Extract the [X, Y] coordinate from the center of the cell holding the provided text.  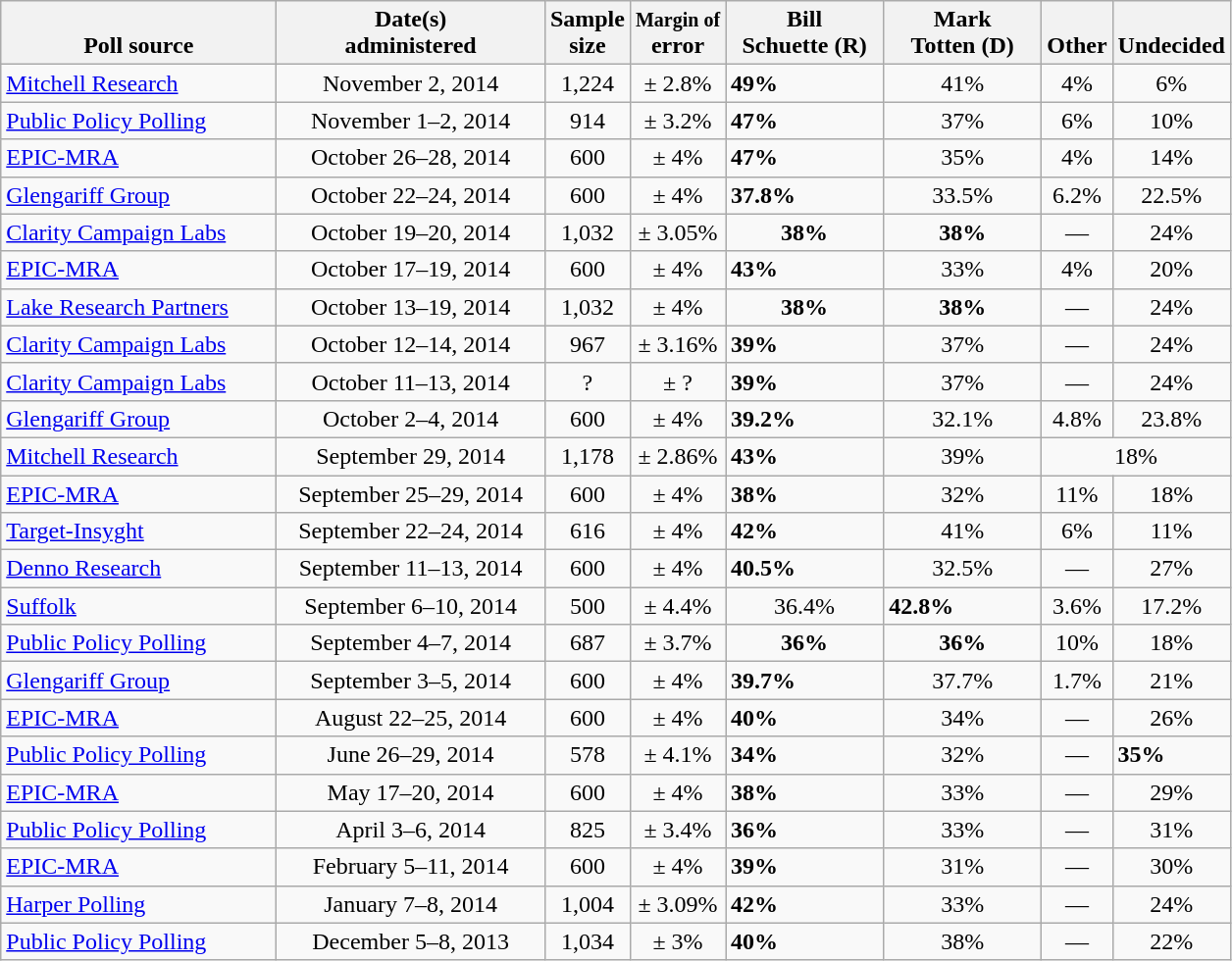
Harper Polling [139, 904]
September 4–7, 2014 [411, 643]
4.8% [1077, 419]
October 17–19, 2014 [411, 270]
September 11–13, 2014 [411, 569]
October 11–13, 2014 [411, 381]
October 2–4, 2014 [411, 419]
3.6% [1077, 606]
Target-Insyght [139, 531]
November 2, 2014 [411, 83]
32.5% [963, 569]
± 4.1% [677, 755]
Denno Research [139, 569]
40.5% [804, 569]
Date(s)administered [411, 33]
39.7% [804, 681]
October 13–19, 2014 [411, 307]
20% [1171, 270]
October 26–28, 2014 [411, 158]
33.5% [963, 195]
578 [587, 755]
? [587, 381]
30% [1171, 867]
39.2% [804, 419]
Suffolk [139, 606]
1,178 [587, 456]
September 3–5, 2014 [411, 681]
21% [1171, 681]
± 3.4% [677, 830]
October 12–14, 2014 [411, 344]
914 [587, 121]
April 3–6, 2014 [411, 830]
± 3.16% [677, 344]
June 26–29, 2014 [411, 755]
22.5% [1171, 195]
22% [1171, 941]
Lake Research Partners [139, 307]
49% [804, 83]
± 4.4% [677, 606]
Samplesize [587, 33]
37.7% [963, 681]
January 7–8, 2014 [411, 904]
687 [587, 643]
1,004 [587, 904]
October 22–24, 2014 [411, 195]
Undecided [1171, 33]
1,034 [587, 941]
500 [587, 606]
825 [587, 830]
September 6–10, 2014 [411, 606]
27% [1171, 569]
1.7% [1077, 681]
1,224 [587, 83]
Other [1077, 33]
± 3.05% [677, 232]
± 2.8% [677, 83]
May 17–20, 2014 [411, 792]
± 3% [677, 941]
± 3.09% [677, 904]
MarkTotten (D) [963, 33]
September 25–29, 2014 [411, 493]
32.1% [963, 419]
October 19–20, 2014 [411, 232]
August 22–25, 2014 [411, 718]
Poll source [139, 33]
14% [1171, 158]
37.8% [804, 195]
616 [587, 531]
6.2% [1077, 195]
February 5–11, 2014 [411, 867]
± ? [677, 381]
September 29, 2014 [411, 456]
26% [1171, 718]
December 5–8, 2013 [411, 941]
29% [1171, 792]
BillSchuette (R) [804, 33]
Margin oferror [677, 33]
17.2% [1171, 606]
November 1–2, 2014 [411, 121]
967 [587, 344]
23.8% [1171, 419]
42.8% [963, 606]
September 22–24, 2014 [411, 531]
± 2.86% [677, 456]
± 3.7% [677, 643]
± 3.2% [677, 121]
36.4% [804, 606]
